From the cell containing the given text, extract its center point as [x, y] coordinate. 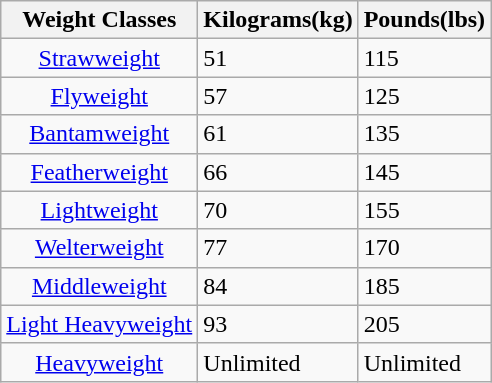
51 [278, 58]
Light Heavyweight [100, 324]
Pounds(lbs) [424, 20]
Heavyweight [100, 362]
93 [278, 324]
84 [278, 286]
Strawweight [100, 58]
145 [424, 172]
Weight Classes [100, 20]
135 [424, 134]
66 [278, 172]
185 [424, 286]
61 [278, 134]
Featherweight [100, 172]
Lightweight [100, 210]
Welterweight [100, 248]
77 [278, 248]
Flyweight [100, 96]
Middleweight [100, 286]
57 [278, 96]
170 [424, 248]
70 [278, 210]
115 [424, 58]
Kilograms(kg) [278, 20]
125 [424, 96]
155 [424, 210]
Bantamweight [100, 134]
205 [424, 324]
